Scan for the cell matching the given text and deliver its (X, Y) coordinate at center. 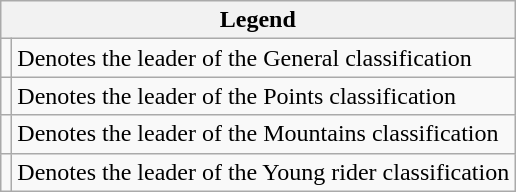
Legend (258, 20)
Denotes the leader of the General classification (264, 58)
Denotes the leader of the Mountains classification (264, 134)
Denotes the leader of the Young rider classification (264, 172)
Denotes the leader of the Points classification (264, 96)
